Return the (X, Y) coordinate for the center point of the cell that contains the specified text.  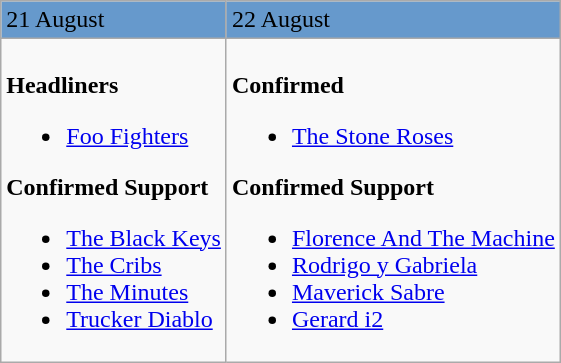
ConfirmedThe Stone RosesConfirmed SupportFlorence And The MachineRodrigo y GabrielaMaverick SabreGerard i2 (393, 200)
21 August (114, 20)
22 August (393, 20)
HeadlinersFoo FightersConfirmed SupportThe Black KeysThe CribsThe MinutesTrucker Diablo (114, 200)
